Scan for the cell matching the given text and deliver its [x, y] coordinate at center. 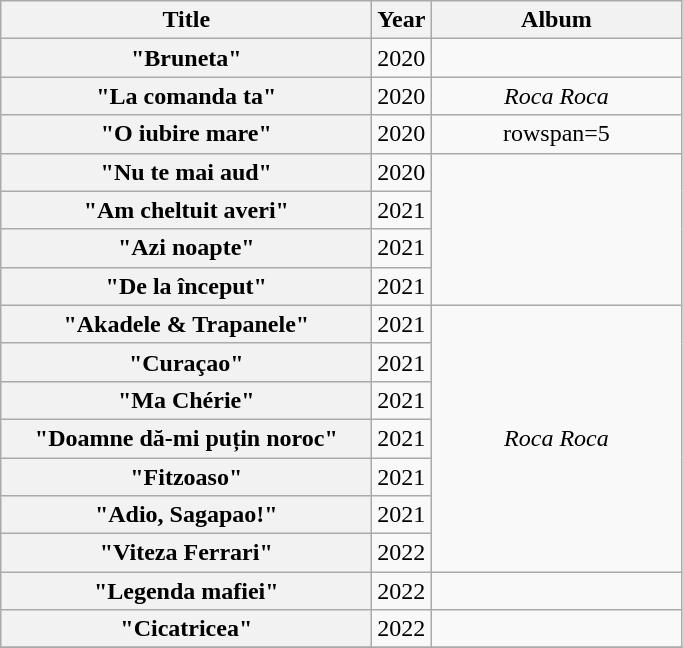
Album [556, 20]
"Adio, Sagapao!" [186, 515]
Title [186, 20]
"Am cheltuit averi" [186, 210]
"Ma Chérie" [186, 400]
"Nu te mai aud" [186, 172]
rowspan=5 [556, 134]
Year [402, 20]
"Fitzoaso" [186, 477]
"Azi noapte" [186, 248]
"Cicatricea" [186, 629]
"Legenda mafiei" [186, 591]
"Doamne dă-mi puțin noroc" [186, 438]
"Bruneta" [186, 58]
"Curaçao" [186, 362]
"De la început" [186, 286]
"Akadele & Trapanele" [186, 324]
"La comanda ta" [186, 96]
"O iubire mare" [186, 134]
"Viteza Ferrari" [186, 553]
